Search for the cell housing the specified text and yield its [x, y] center coordinate. 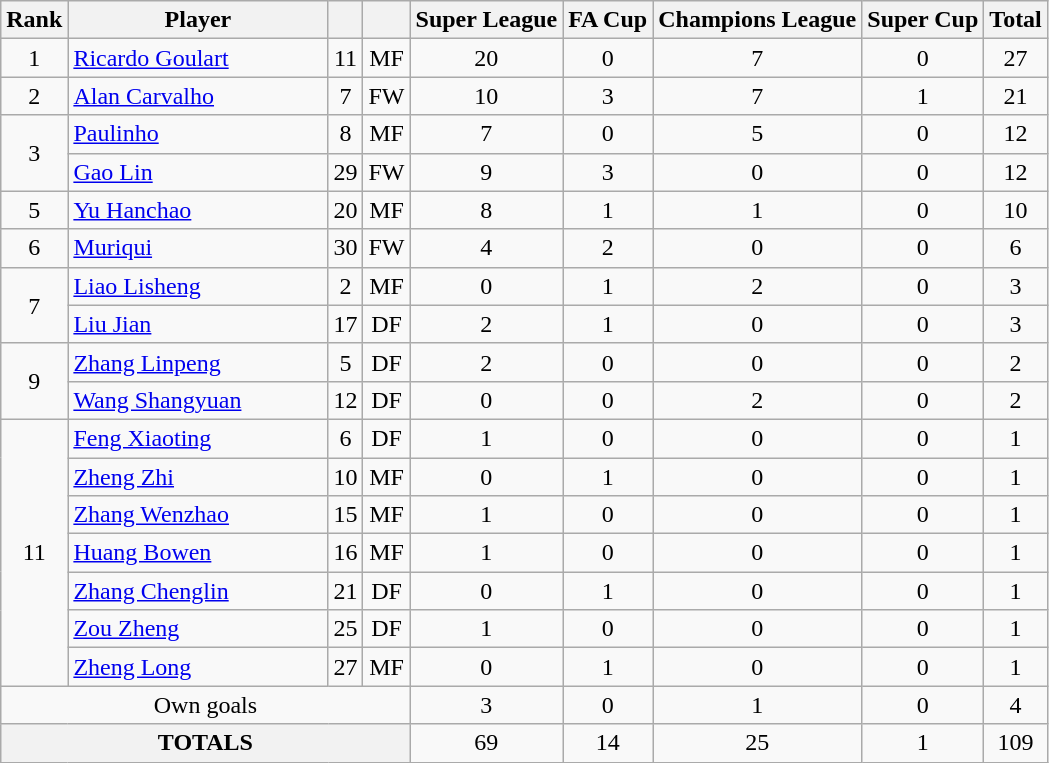
Own goals [206, 705]
Liu Jian [198, 324]
Champions League [758, 20]
FA Cup [608, 20]
Feng Xiaoting [198, 438]
Zhang Chenglin [198, 591]
Super League [486, 20]
29 [346, 172]
16 [346, 553]
Ricardo Goulart [198, 58]
Alan Carvalho [198, 96]
109 [1016, 743]
17 [346, 324]
Zhang Linpeng [198, 362]
TOTALS [206, 743]
15 [346, 515]
Yu Hanchao [198, 210]
Gao Lin [198, 172]
30 [346, 248]
Muriqui [198, 248]
Zheng Zhi [198, 477]
Zou Zheng [198, 629]
Wang Shangyuan [198, 400]
Paulinho [198, 134]
14 [608, 743]
Liao Lisheng [198, 286]
69 [486, 743]
Player [198, 20]
Total [1016, 20]
Zhang Wenzhao [198, 515]
Super Cup [923, 20]
Huang Bowen [198, 553]
Rank [34, 20]
Zheng Long [198, 667]
